Provide the [X, Y] coordinate of the cell's center where the given text is located.  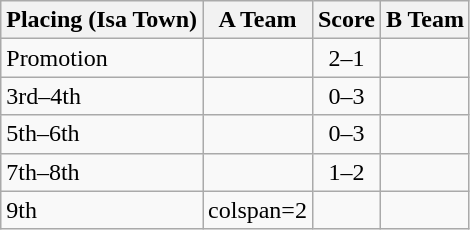
1–2 [346, 172]
Placing (Isa Town) [102, 20]
2–1 [346, 58]
Promotion [102, 58]
A Team [258, 20]
9th [102, 210]
5th–6th [102, 134]
Score [346, 20]
colspan=2 [258, 210]
3rd–4th [102, 96]
B Team [424, 20]
7th–8th [102, 172]
